Detect which cell encompasses the target text, then output its (x, y) center coordinate. 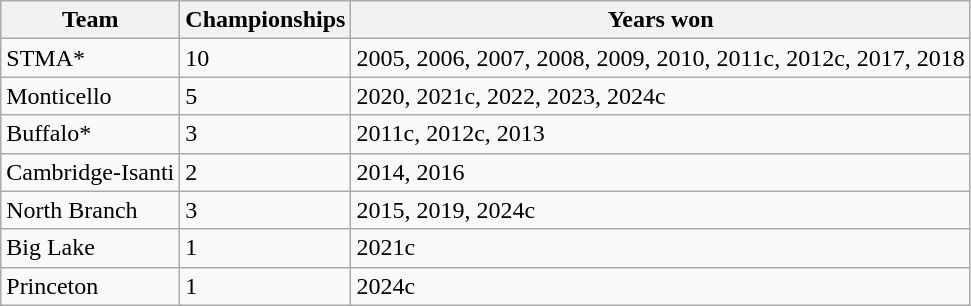
Big Lake (90, 248)
2005, 2006, 2007, 2008, 2009, 2010, 2011c, 2012c, 2017, 2018 (660, 58)
Years won (660, 20)
Cambridge-Isanti (90, 172)
2 (266, 172)
10 (266, 58)
Buffalo* (90, 134)
Championships (266, 20)
5 (266, 96)
2021c (660, 248)
2024c (660, 286)
2015, 2019, 2024c (660, 210)
North Branch (90, 210)
2014, 2016 (660, 172)
2020, 2021c, 2022, 2023, 2024c (660, 96)
STMA* (90, 58)
Monticello (90, 96)
Team (90, 20)
Princeton (90, 286)
2011c, 2012c, 2013 (660, 134)
